Capture the cell that displays the provided text and extract its [X, Y] central coordinate. 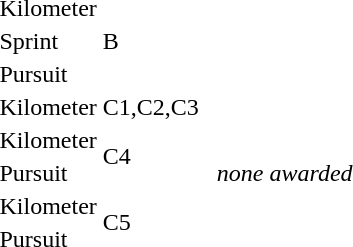
C1,C2,C3 [150, 107]
C4 [150, 156]
